Capture the cell that displays the provided text and extract its [x, y] central coordinate. 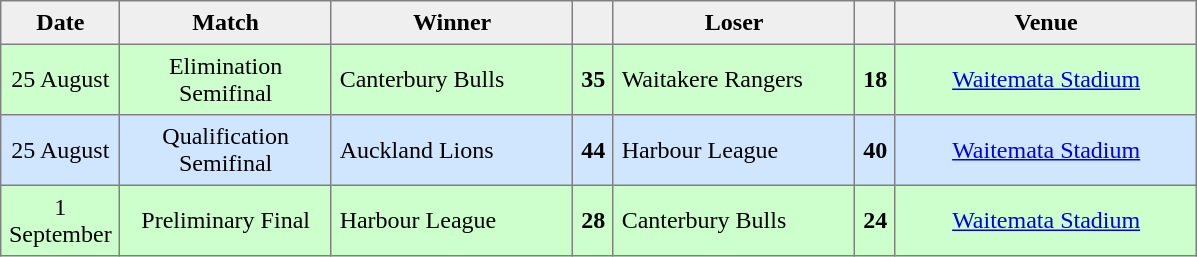
Venue [1046, 23]
Auckland Lions [452, 150]
1 September [60, 220]
Qualification Semifinal [226, 150]
Waitakere Rangers [734, 79]
Match [226, 23]
35 [593, 79]
40 [875, 150]
Winner [452, 23]
44 [593, 150]
18 [875, 79]
Date [60, 23]
24 [875, 220]
Loser [734, 23]
Preliminary Final [226, 220]
Elimination Semifinal [226, 79]
28 [593, 220]
